Return the (x, y) coordinate for the center point of the cell that contains the specified text.  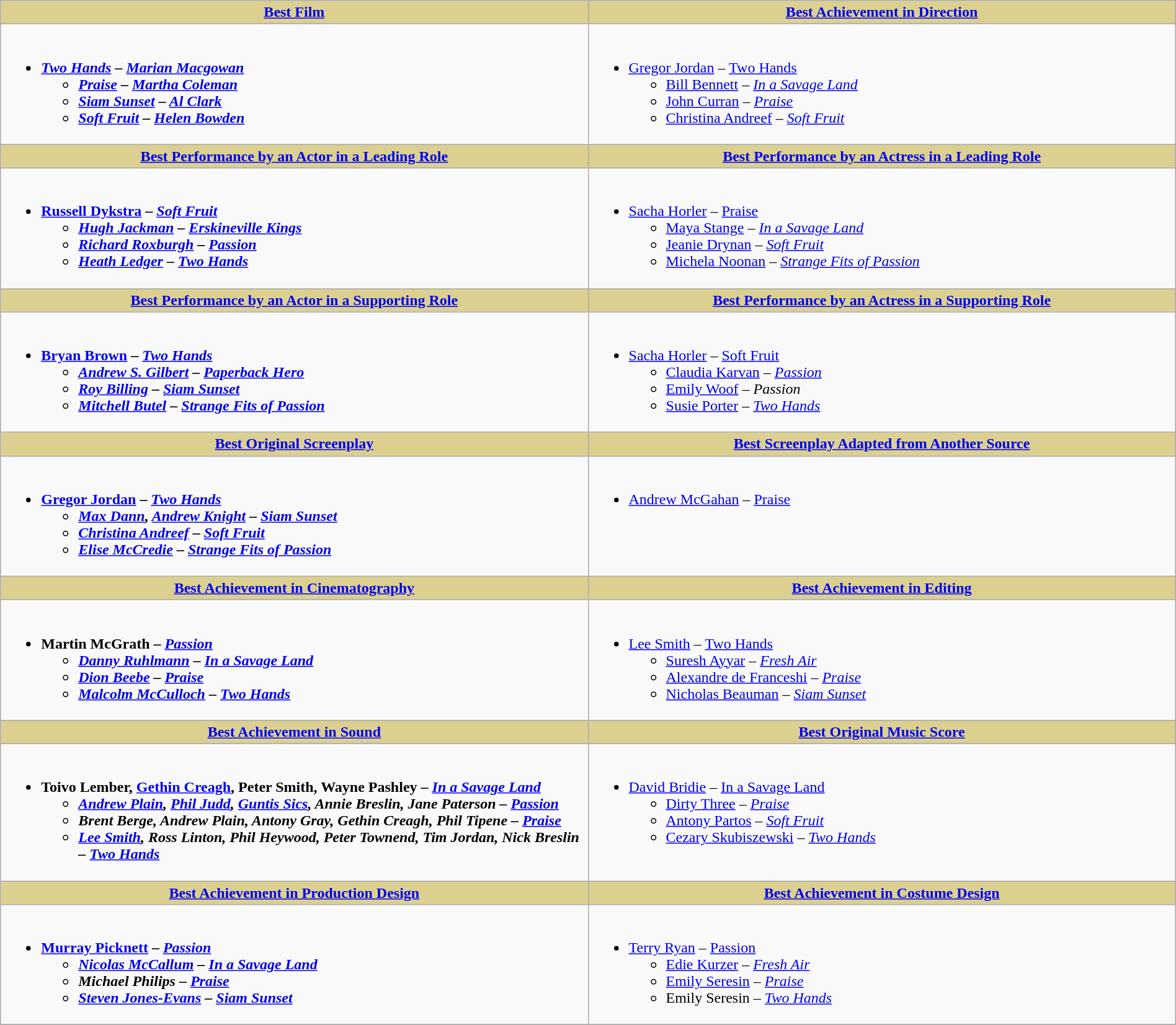
Bryan Brown – Two HandsAndrew S. Gilbert – Paperback HeroRoy Billing – Siam SunsetMitchell Butel – Strange Fits of Passion (294, 372)
Gregor Jordan – Two HandsMax Dann, Andrew Knight – Siam SunsetChristina Andreef – Soft FruitElise McCredie – Strange Fits of Passion (294, 516)
Best Achievement in Production Design (294, 892)
Martin McGrath – PassionDanny Ruhlmann – In a Savage LandDion Beebe – PraiseMalcolm McCulloch – Two Hands (294, 660)
Two Hands – Marian MacgowanPraise – Martha ColemanSiam Sunset – Al ClarkSoft Fruit – Helen Bowden (294, 84)
Best Achievement in Direction (882, 12)
Lee Smith – Two HandsSuresh Ayyar – Fresh AirAlexandre de Franceshi – PraiseNicholas Beauman – Siam Sunset (882, 660)
Russell Dykstra – Soft FruitHugh Jackman – Erskineville KingsRichard Roxburgh – PassionHeath Ledger – Two Hands (294, 228)
Gregor Jordan – Two HandsBill Bennett – In a Savage LandJohn Curran – PraiseChristina Andreef – Soft Fruit (882, 84)
Best Performance by an Actress in a Leading Role (882, 156)
Sacha Horler – PraiseMaya Stange – In a Savage LandJeanie Drynan – Soft FruitMichela Noonan – Strange Fits of Passion (882, 228)
Best Performance by an Actor in a Leading Role (294, 156)
Murray Picknett – PassionNicolas McCallum – In a Savage LandMichael Philips – PraiseSteven Jones-Evans – Siam Sunset (294, 965)
Terry Ryan – PassionEdie Kurzer – Fresh AirEmily Seresin – PraiseEmily Seresin – Two Hands (882, 965)
Best Achievement in Costume Design (882, 892)
Andrew McGahan – Praise (882, 516)
Best Original Screenplay (294, 444)
Best Achievement in Cinematography (294, 588)
David Bridie – In a Savage LandDirty Three – PraiseAntony Partos – Soft FruitCezary Skubiszewski – Two Hands (882, 812)
Best Performance by an Actor in a Supporting Role (294, 300)
Best Achievement in Sound (294, 732)
Best Performance by an Actress in a Supporting Role (882, 300)
Best Original Music Score (882, 732)
Best Film (294, 12)
Sacha Horler – Soft FruitClaudia Karvan – PassionEmily Woof – PassionSusie Porter – Two Hands (882, 372)
Best Screenplay Adapted from Another Source (882, 444)
Best Achievement in Editing (882, 588)
